Output the (X, Y) coordinate of the center of the cell containing the given text.  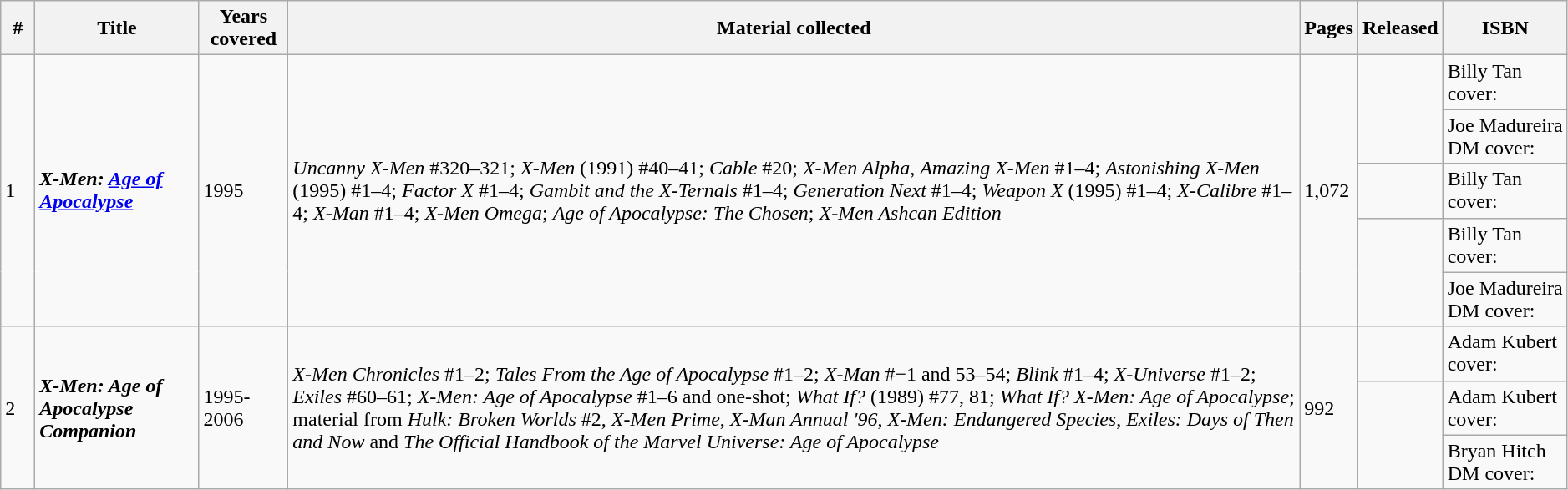
1 (18, 190)
Years covered (244, 28)
X-Men: Age of Apocalypse Companion (117, 407)
2 (18, 407)
1,072 (1329, 190)
992 (1329, 407)
# (18, 28)
X-Men: Age of Apocalypse (117, 190)
Material collected (794, 28)
ISBN (1505, 28)
Bryan Hitch DM cover: (1505, 462)
1995-2006 (244, 407)
1995 (244, 190)
Title (117, 28)
Pages (1329, 28)
Released (1400, 28)
